Detect which cell encompasses the target text, then output its [X, Y] center coordinate. 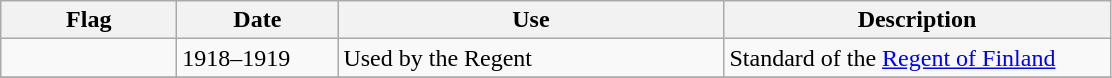
Used by the Regent [531, 58]
Use [531, 20]
Date [258, 20]
Standard of the Regent of Finland [917, 58]
1918–1919 [258, 58]
Flag [89, 20]
Description [917, 20]
